From the cell containing the given text, extract its center point as (X, Y) coordinate. 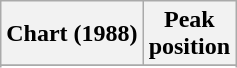
Chart (1988) (72, 34)
Peakposition (189, 34)
